Pinpoint the cell where the given text exists, returning its (X, Y) midpoint coordinate. 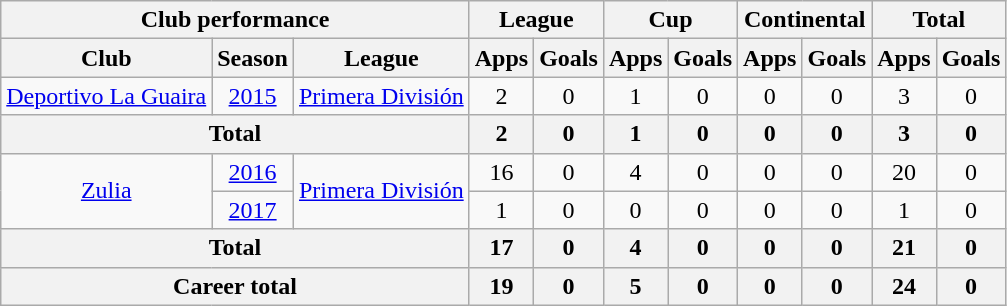
Continental (805, 20)
24 (904, 286)
Club (106, 58)
Cup (670, 20)
20 (904, 172)
2015 (253, 96)
Club performance (235, 20)
2017 (253, 210)
Season (253, 58)
16 (501, 172)
Zulia (106, 191)
5 (635, 286)
Deportivo La Guaira (106, 96)
19 (501, 286)
17 (501, 248)
2016 (253, 172)
Career total (235, 286)
21 (904, 248)
